Identify which cell holds the provided text, then report its (x, y) central coordinate. 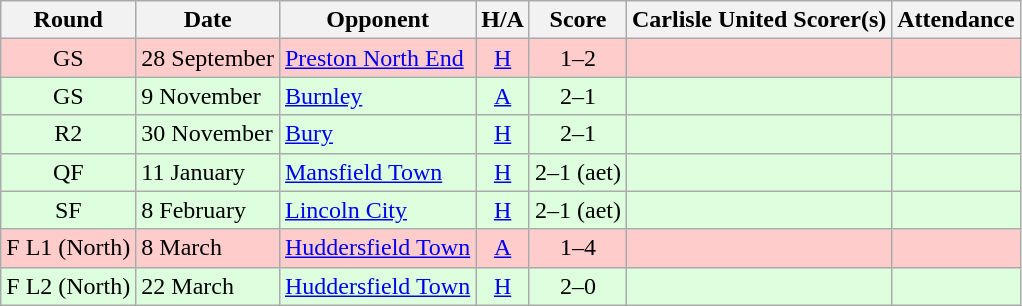
Mansfield Town (377, 172)
8 February (208, 210)
Carlisle United Scorer(s) (760, 20)
22 March (208, 286)
H/A (503, 20)
1–2 (578, 58)
30 November (208, 134)
Round (68, 20)
Bury (377, 134)
QF (68, 172)
Preston North End (377, 58)
R2 (68, 134)
Opponent (377, 20)
F L1 (North) (68, 248)
Attendance (956, 20)
28 September (208, 58)
F L2 (North) (68, 286)
2–0 (578, 286)
SF (68, 210)
Burnley (377, 96)
11 January (208, 172)
Score (578, 20)
9 November (208, 96)
1–4 (578, 248)
Date (208, 20)
Lincoln City (377, 210)
8 March (208, 248)
